Extract the (X, Y) coordinate from the center of the cell holding the provided text.  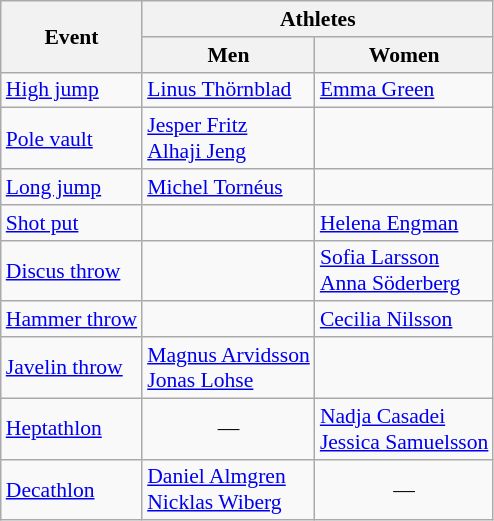
Decathlon (72, 490)
Emma Green (404, 90)
High jump (72, 90)
Jesper FritzAlhaji Jeng (228, 138)
Cecilia Nilsson (404, 320)
Nadja CasadeiJessica Samuelsson (404, 428)
Athletes (318, 19)
Men (228, 55)
Hammer throw (72, 320)
Javelin throw (72, 368)
Long jump (72, 187)
Magnus ArvidssonJonas Lohse (228, 368)
Discus throw (72, 270)
Pole vault (72, 138)
Linus Thörnblad (228, 90)
Heptathlon (72, 428)
Event (72, 36)
Sofia LarssonAnna Söderberg (404, 270)
Shot put (72, 223)
Helena Engman (404, 223)
Michel Tornéus (228, 187)
Daniel AlmgrenNicklas Wiberg (228, 490)
Women (404, 55)
